For the text-containing cell, return its midpoint in (x, y) coordinate format. 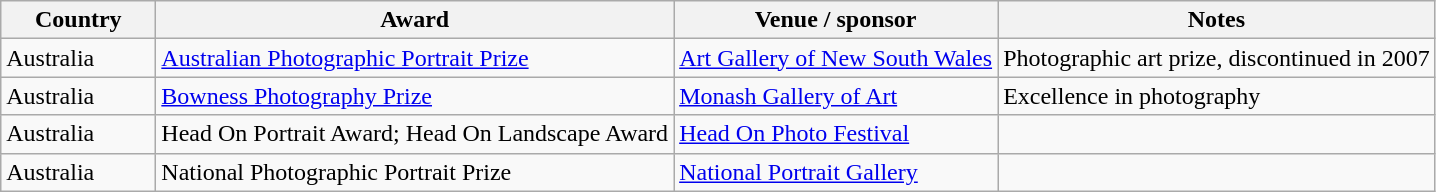
Head On Photo Festival (836, 134)
National Portrait Gallery (836, 172)
Bowness Photography Prize (415, 96)
Monash Gallery of Art (836, 96)
National Photographic Portrait Prize (415, 172)
Australian Photographic Portrait Prize (415, 58)
Award (415, 20)
Country (78, 20)
Photographic art prize, discontinued in 2007 (1217, 58)
Excellence in photography (1217, 96)
Art Gallery of New South Wales (836, 58)
Venue / sponsor (836, 20)
Notes (1217, 20)
Head On Portrait Award; Head On Landscape Award (415, 134)
